Extract the [x, y] coordinate from the center of the cell holding the provided text.  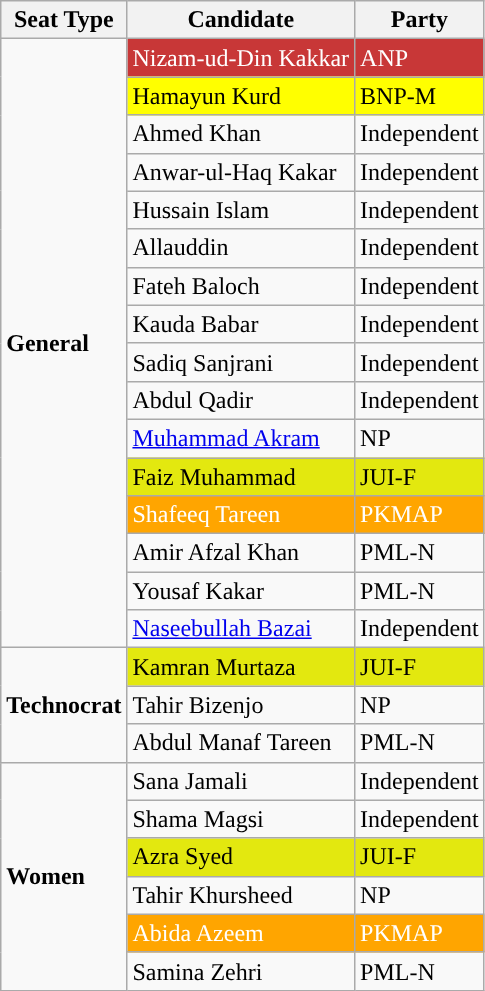
Shafeeq Tareen [241, 515]
Seat Type [64, 20]
Naseebullah Bazai [241, 629]
Nizam-ud-Din Kakkar [241, 58]
Fateh Baloch [241, 286]
Party [420, 20]
Muhammad Akram [241, 438]
Women [64, 876]
ANP [420, 58]
Kamran Murtaza [241, 667]
Sadiq Sanjrani [241, 362]
Azra Syed [241, 857]
Tahir Bizenjo [241, 705]
Kauda Babar [241, 324]
Abida Azeem [241, 933]
Tahir Khursheed [241, 895]
Hamayun Kurd [241, 96]
BNP-M [420, 96]
Technocrat [64, 705]
Abdul Manaf Tareen [241, 743]
Amir Afzal Khan [241, 553]
Samina Zehri [241, 971]
Candidate [241, 20]
Hussain Islam [241, 210]
Anwar-ul-Haq Kakar [241, 172]
Abdul Qadir [241, 400]
General [64, 344]
Shama Magsi [241, 819]
Sana Jamali [241, 781]
Faiz Muhammad [241, 477]
Allauddin [241, 248]
Ahmed Khan [241, 134]
Yousaf Kakar [241, 591]
